Identify which cell holds the provided text, then report its (x, y) central coordinate. 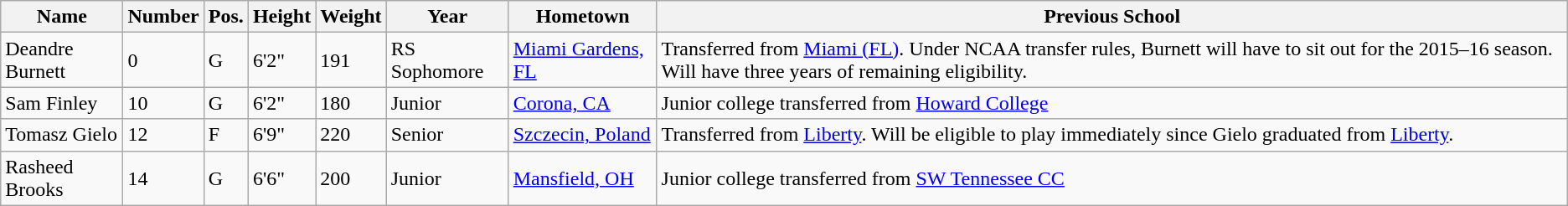
200 (351, 178)
191 (351, 60)
RS Sophomore (447, 60)
Corona, CA (583, 103)
Name (62, 17)
6'6" (281, 178)
14 (163, 178)
Hometown (583, 17)
10 (163, 103)
Junior college transferred from Howard College (1112, 103)
220 (351, 135)
180 (351, 103)
6'9" (281, 135)
Number (163, 17)
Junior college transferred from SW Tennessee CC (1112, 178)
Transferred from Liberty. Will be eligible to play immediately since Gielo graduated from Liberty. (1112, 135)
Weight (351, 17)
12 (163, 135)
0 (163, 60)
Height (281, 17)
Rasheed Brooks (62, 178)
Year (447, 17)
Miami Gardens, FL (583, 60)
Senior (447, 135)
Tomasz Gielo (62, 135)
Szczecin, Poland (583, 135)
Deandre Burnett (62, 60)
F (226, 135)
Sam Finley (62, 103)
Previous School (1112, 17)
Pos. (226, 17)
Mansfield, OH (583, 178)
